Return the (X, Y) coordinate for the center point of the cell that contains the specified text.  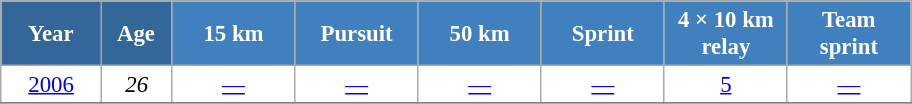
Team sprint (848, 34)
Age (136, 34)
26 (136, 85)
Pursuit (356, 34)
Year (52, 34)
4 × 10 km relay (726, 34)
Sprint (602, 34)
2006 (52, 85)
50 km (480, 34)
15 km (234, 34)
5 (726, 85)
